Scan for the cell matching the given text and deliver its [X, Y] coordinate at center. 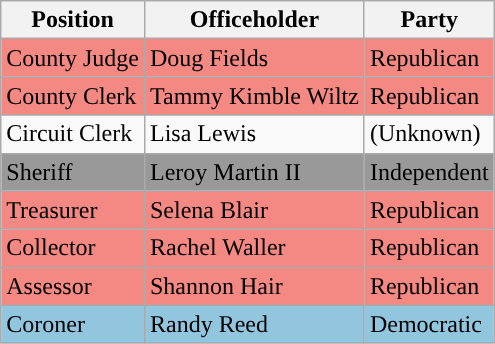
County Judge [73, 58]
Tammy Kimble Wiltz [254, 96]
Selena Blair [254, 210]
Coroner [73, 324]
(Unknown) [429, 134]
Shannon Hair [254, 286]
Rachel Waller [254, 248]
Randy Reed [254, 324]
Circuit Clerk [73, 134]
Collector [73, 248]
Treasurer [73, 210]
Doug Fields [254, 58]
County Clerk [73, 96]
Lisa Lewis [254, 134]
Sheriff [73, 172]
Party [429, 20]
Position [73, 20]
Leroy Martin II [254, 172]
Assessor [73, 286]
Officeholder [254, 20]
Democratic [429, 324]
Independent [429, 172]
